Output the [x, y] coordinate of the center of the cell containing the given text.  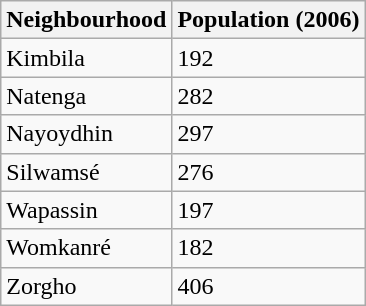
406 [268, 286]
Silwamsé [86, 172]
276 [268, 172]
Wapassin [86, 210]
Zorgho [86, 286]
197 [268, 210]
192 [268, 58]
Population (2006) [268, 20]
297 [268, 134]
182 [268, 248]
Nayoydhin [86, 134]
282 [268, 96]
Natenga [86, 96]
Kimbila [86, 58]
Neighbourhood [86, 20]
Womkanré [86, 248]
